Determine the (x, y) coordinate at the center of the cell enclosing the given text.  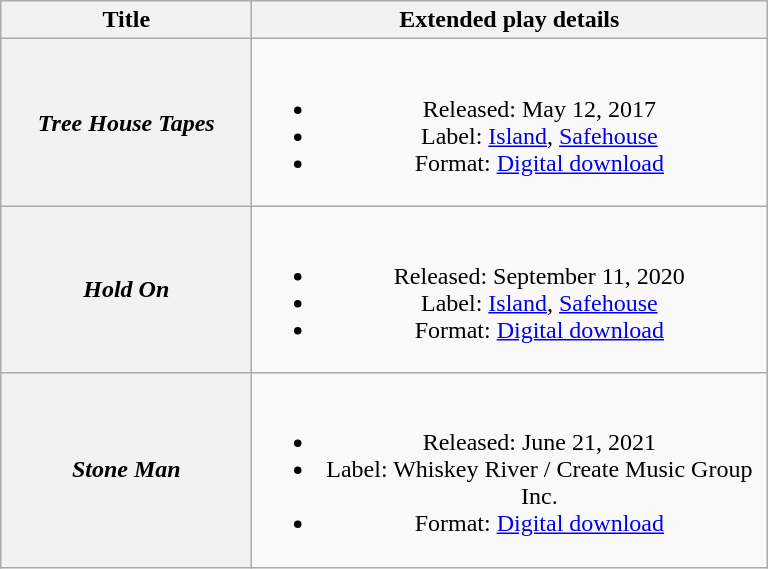
Released: September 11, 2020Label: Island, SafehouseFormat: Digital download (510, 290)
Released: June 21, 2021Label: Whiskey River / Create Music Group Inc.Format: Digital download (510, 470)
Title (126, 20)
Tree House Tapes (126, 122)
Stone Man (126, 470)
Hold On (126, 290)
Extended play details (510, 20)
Released: May 12, 2017Label: Island, SafehouseFormat: Digital download (510, 122)
